Output the (X, Y) coordinate of the center of the cell containing the given text.  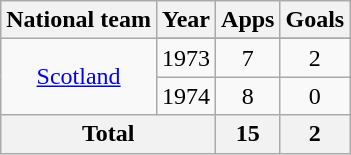
Goals (315, 20)
8 (248, 96)
7 (248, 58)
National team (79, 20)
0 (315, 96)
15 (248, 134)
Apps (248, 20)
Year (186, 20)
Total (108, 134)
1973 (186, 58)
1974 (186, 96)
Scotland (79, 77)
